Provide the (x, y) coordinate of the cell's center where the given text is located.  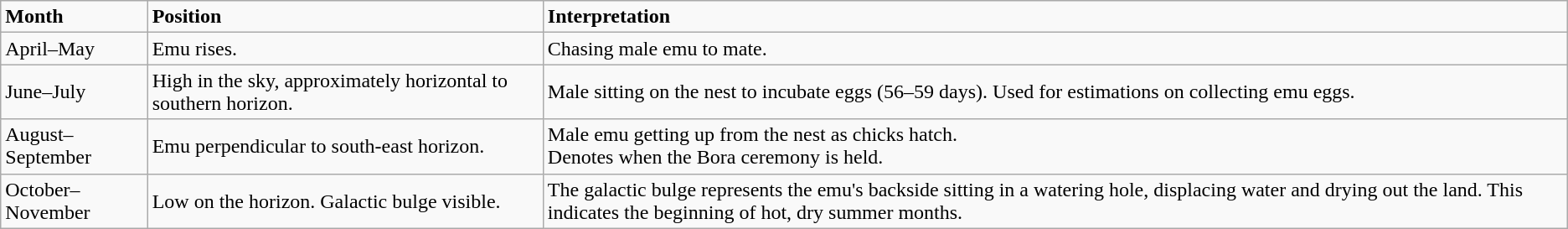
Chasing male emu to mate. (1055, 49)
Interpretation (1055, 17)
April–May (74, 49)
Month (74, 17)
High in the sky, approximately horizontal to southern horizon. (345, 92)
Emu rises. (345, 49)
August–September (74, 146)
Male sitting on the nest to incubate eggs (56–59 days). Used for estimations on collecting emu eggs. (1055, 92)
Emu perpendicular to south-east horizon. (345, 146)
June–July (74, 92)
October–November (74, 201)
Male emu getting up from the nest as chicks hatch.Denotes when the Bora ceremony is held. (1055, 146)
Low on the horizon. Galactic bulge visible. (345, 201)
Position (345, 17)
